Provide the [x, y] coordinate of the cell's center where the given text is located.  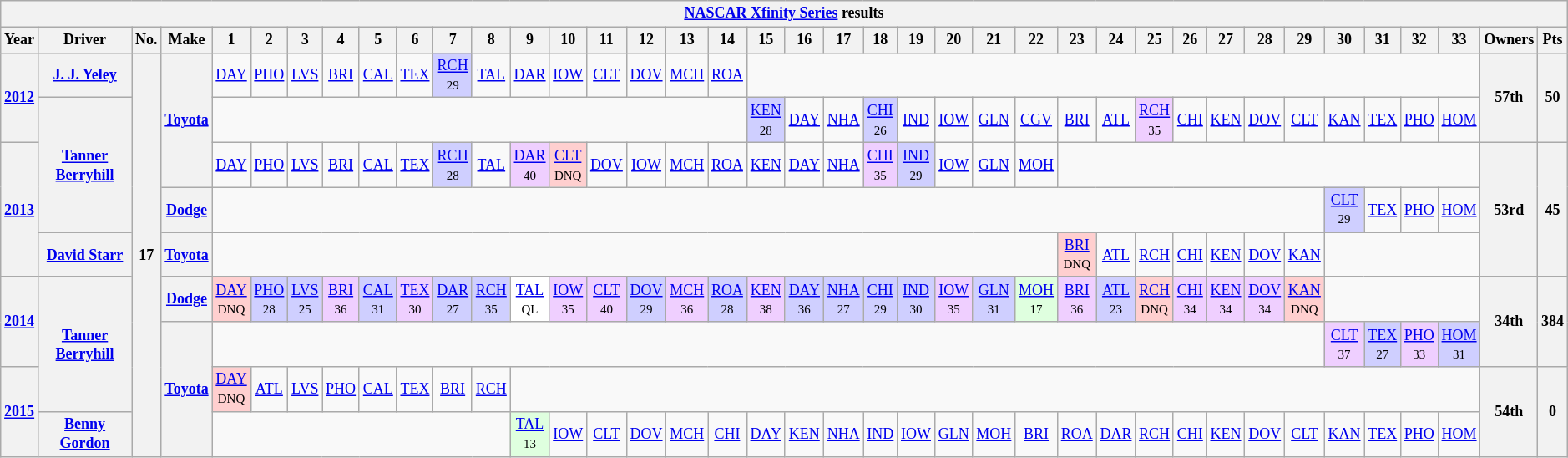
TALQL [529, 299]
24 [1115, 40]
21 [994, 40]
CLT29 [1344, 210]
14 [728, 40]
29 [1305, 40]
RCHDNQ [1155, 299]
TEX27 [1383, 344]
13 [687, 40]
16 [804, 40]
10 [568, 40]
PHO33 [1419, 344]
J. J. Yeley [84, 75]
KEN34 [1226, 299]
KEN28 [766, 120]
CLT37 [1344, 344]
22 [1037, 40]
7 [453, 40]
27 [1226, 40]
Make [187, 40]
23 [1077, 40]
32 [1419, 40]
45 [1553, 209]
25 [1155, 40]
NHA27 [843, 299]
26 [1190, 40]
50 [1553, 97]
CHI26 [880, 120]
CHI35 [880, 165]
No. [147, 40]
57th [1510, 97]
3 [306, 40]
DOV34 [1265, 299]
David Starr [84, 255]
KEN38 [766, 299]
33 [1459, 40]
Benny Gordon [84, 434]
NASCAR Xfinity Series results [784, 13]
RCH29 [453, 75]
2014 [20, 321]
KANDNQ [1305, 299]
31 [1383, 40]
CHI29 [880, 299]
Year [20, 40]
53rd [1510, 209]
54th [1510, 411]
LVS25 [306, 299]
Driver [84, 40]
CGV [1037, 120]
ATL23 [1115, 299]
28 [1265, 40]
BRIDNQ [1077, 255]
12 [646, 40]
IND29 [917, 165]
ROA28 [728, 299]
0 [1553, 411]
4 [341, 40]
6 [415, 40]
PHO28 [269, 299]
2012 [20, 97]
DOV29 [646, 299]
1 [231, 40]
2 [269, 40]
CHI34 [1190, 299]
MOH17 [1037, 299]
15 [766, 40]
IND30 [917, 299]
CLT40 [607, 299]
19 [917, 40]
HOM31 [1459, 344]
30 [1344, 40]
Owners [1510, 40]
CAL31 [377, 299]
18 [880, 40]
9 [529, 40]
8 [491, 40]
2015 [20, 411]
384 [1553, 321]
MCH36 [687, 299]
DAY36 [804, 299]
2013 [20, 209]
TAL13 [529, 434]
DAR27 [453, 299]
20 [953, 40]
11 [607, 40]
RCH28 [453, 165]
5 [377, 40]
DAR40 [529, 165]
GLN31 [994, 299]
TEX30 [415, 299]
CLTDNQ [568, 165]
Pts [1553, 40]
34th [1510, 321]
